From the cell containing the given text, extract its center point as [X, Y] coordinate. 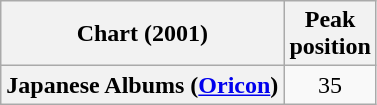
35 [330, 85]
Chart (2001) [142, 34]
Peakposition [330, 34]
Japanese Albums (Oricon) [142, 85]
